Identify which cell holds the provided text, then report its [X, Y] central coordinate. 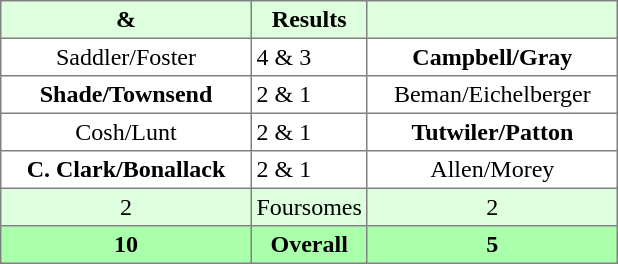
C. Clark/Bonallack [126, 170]
Foursomes [309, 207]
& [126, 20]
Saddler/Foster [126, 57]
5 [492, 245]
Results [309, 20]
10 [126, 245]
Cosh/Lunt [126, 132]
Beman/Eichelberger [492, 95]
Campbell/Gray [492, 57]
Allen/Morey [492, 170]
Tutwiler/Patton [492, 132]
4 & 3 [309, 57]
Shade/Townsend [126, 95]
Overall [309, 245]
